Pinpoint the cell where the given text exists, returning its [x, y] midpoint coordinate. 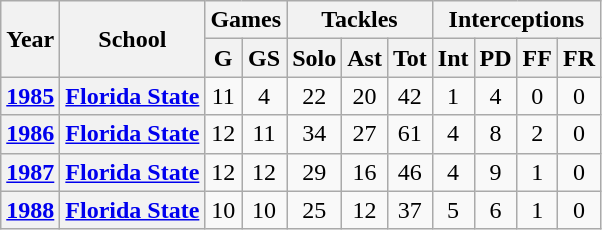
Interceptions [516, 20]
PD [496, 58]
6 [496, 210]
5 [453, 210]
FR [578, 58]
61 [410, 134]
Tackles [360, 20]
1985 [30, 96]
1987 [30, 172]
27 [365, 134]
20 [365, 96]
2 [537, 134]
Int [453, 58]
25 [314, 210]
1988 [30, 210]
G [224, 58]
16 [365, 172]
Tot [410, 58]
FF [537, 58]
1986 [30, 134]
Solo [314, 58]
46 [410, 172]
GS [264, 58]
Year [30, 39]
37 [410, 210]
School [132, 39]
34 [314, 134]
9 [496, 172]
42 [410, 96]
Ast [365, 58]
22 [314, 96]
Games [246, 20]
29 [314, 172]
8 [496, 134]
